Return (x, y) of the center of cell containing provided text 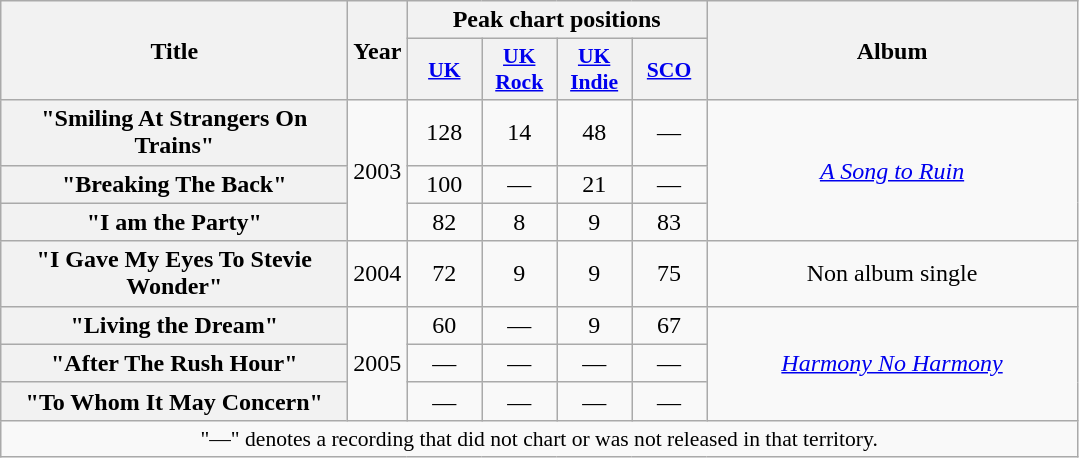
21 (594, 184)
72 (444, 274)
"To Whom It May Concern" (174, 401)
2004 (378, 274)
"—" denotes a recording that did not chart or was not released in that territory. (540, 438)
"Living the Dream" (174, 325)
60 (444, 325)
82 (444, 222)
Non album single (892, 274)
2005 (378, 363)
"I Gave My Eyes To Stevie Wonder" (174, 274)
48 (594, 132)
"After The Rush Hour" (174, 363)
Harmony No Harmony (892, 363)
Year (378, 50)
75 (670, 274)
8 (520, 222)
83 (670, 222)
UKIndie (594, 70)
100 (444, 184)
SCO (670, 70)
14 (520, 132)
Title (174, 50)
2003 (378, 170)
"Smiling At Strangers On Trains" (174, 132)
A Song to Ruin (892, 170)
"Breaking The Back" (174, 184)
UKRock (520, 70)
Peak chart positions (557, 20)
Album (892, 50)
"I am the Party" (174, 222)
UK (444, 70)
67 (670, 325)
128 (444, 132)
